Extract the [X, Y] coordinate from the center of the cell holding the provided text.  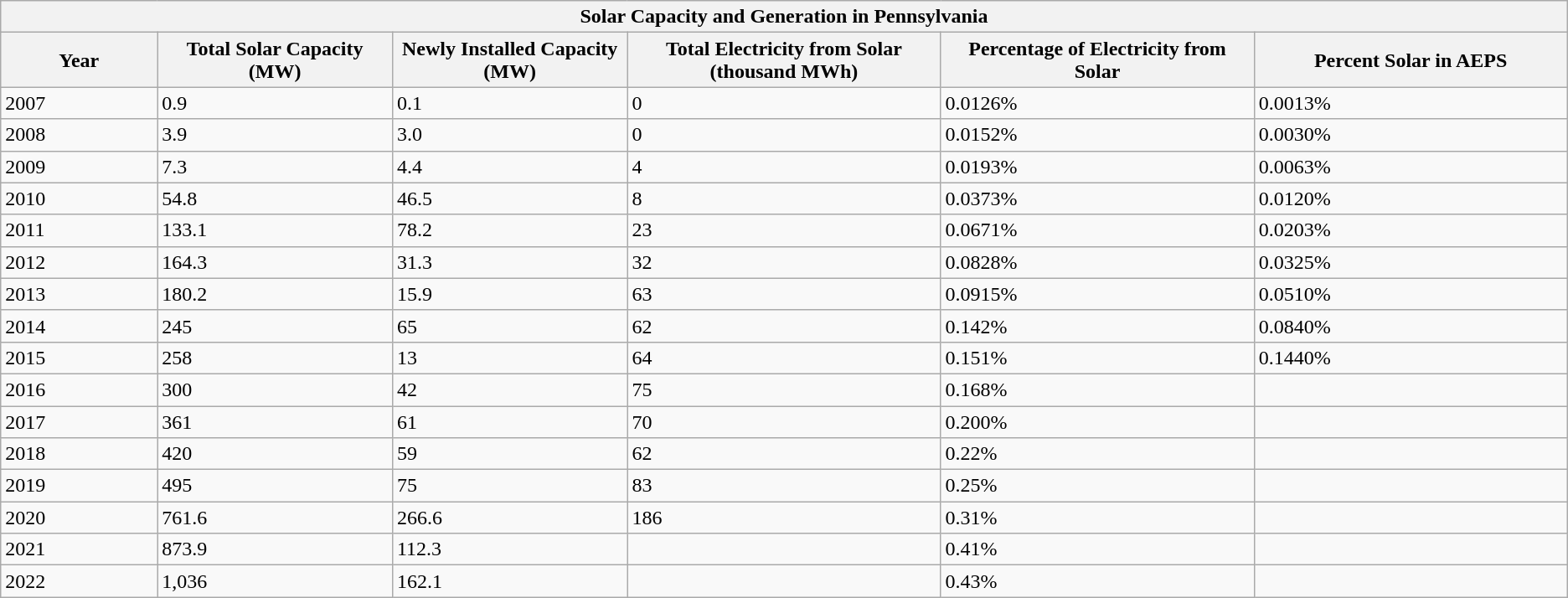
0.0013% [1411, 103]
420 [275, 454]
4 [784, 167]
0.0828% [1097, 262]
0.0671% [1097, 230]
2019 [79, 486]
245 [275, 326]
8 [784, 198]
2010 [79, 198]
300 [275, 389]
761.6 [275, 518]
164.3 [275, 262]
4.4 [509, 167]
873.9 [275, 549]
0.1440% [1411, 358]
0.0126% [1097, 103]
186 [784, 518]
0.9 [275, 103]
0.43% [1097, 581]
Year [79, 60]
2014 [79, 326]
0.0030% [1411, 135]
42 [509, 389]
0.151% [1097, 358]
258 [275, 358]
65 [509, 326]
0.0063% [1411, 167]
13 [509, 358]
0.142% [1097, 326]
2013 [79, 294]
2020 [79, 518]
0.168% [1097, 389]
Newly Installed Capacity (MW) [509, 60]
0.0203% [1411, 230]
2021 [79, 549]
266.6 [509, 518]
0.0152% [1097, 135]
133.1 [275, 230]
59 [509, 454]
Percent Solar in AEPS [1411, 60]
64 [784, 358]
32 [784, 262]
0.0915% [1097, 294]
361 [275, 421]
0.0193% [1097, 167]
70 [784, 421]
7.3 [275, 167]
2018 [79, 454]
46.5 [509, 198]
2007 [79, 103]
61 [509, 421]
495 [275, 486]
0.0325% [1411, 262]
1,036 [275, 581]
Total Solar Capacity (MW) [275, 60]
Solar Capacity and Generation in Pennsylvania [784, 17]
0.0840% [1411, 326]
112.3 [509, 549]
0.41% [1097, 549]
0.0120% [1411, 198]
0.31% [1097, 518]
63 [784, 294]
0.25% [1097, 486]
2012 [79, 262]
0.1 [509, 103]
54.8 [275, 198]
0.22% [1097, 454]
31.3 [509, 262]
2016 [79, 389]
2015 [79, 358]
2009 [79, 167]
0.0510% [1411, 294]
3.0 [509, 135]
Percentage of Electricity from Solar [1097, 60]
78.2 [509, 230]
Total Electricity from Solar (thousand MWh) [784, 60]
2008 [79, 135]
83 [784, 486]
2017 [79, 421]
2022 [79, 581]
180.2 [275, 294]
23 [784, 230]
3.9 [275, 135]
15.9 [509, 294]
0.200% [1097, 421]
2011 [79, 230]
162.1 [509, 581]
0.0373% [1097, 198]
